Find where the given text appears and provide that cell's center as [X, Y] coordinate. 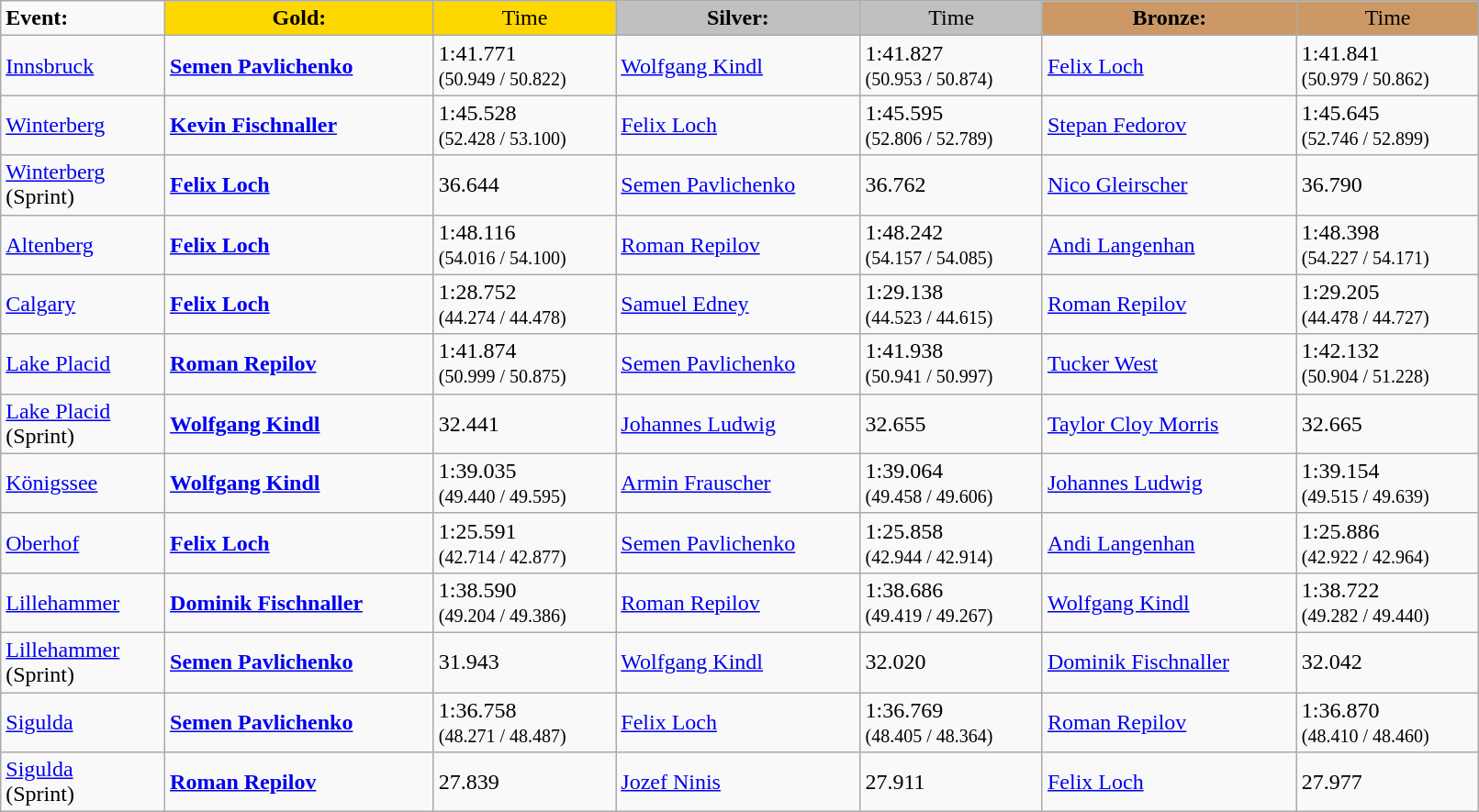
1:38.722(49.282 / 49.440) [1388, 602]
Lillehammer(Sprint) [83, 662]
36.790 [1388, 185]
1:39.035(49.440 / 49.595) [524, 483]
1:38.590(49.204 / 49.386) [524, 602]
32.042 [1388, 662]
Lake Placid [83, 363]
1:48.398(54.227 / 54.171) [1388, 244]
27.839 [524, 782]
36.762 [951, 185]
1:25.886(42.922 / 42.964) [1388, 543]
1:29.205(44.478 / 44.727) [1388, 305]
1:36.870(48.410 / 48.460) [1388, 721]
Event: [83, 18]
1:41.841(50.979 / 50.862) [1388, 66]
31.943 [524, 662]
Calgary [83, 305]
1:41.874(50.999 / 50.875) [524, 363]
1:48.116(54.016 / 54.100) [524, 244]
1:36.769(48.405 / 48.364) [951, 721]
32.665 [1388, 424]
1:45.595(52.806 / 52.789) [951, 125]
27.911 [951, 782]
Tucker West [1170, 363]
1:48.242(54.157 / 54.085) [951, 244]
Silver: [738, 18]
1:41.938(50.941 / 50.997) [951, 363]
Bronze: [1170, 18]
Lake Placid(Sprint) [83, 424]
1:25.858(42.944 / 42.914) [951, 543]
Lillehammer [83, 602]
Oberhof [83, 543]
1:41.771(50.949 / 50.822) [524, 66]
36.644 [524, 185]
Stepan Fedorov [1170, 125]
1:38.686(49.419 / 49.267) [951, 602]
1:28.752(44.274 / 44.478) [524, 305]
1:42.132(50.904 / 51.228) [1388, 363]
1:36.758(48.271 / 48.487) [524, 721]
1:45.645(52.746 / 52.899) [1388, 125]
Samuel Edney [738, 305]
32.441 [524, 424]
1:41.827(50.953 / 50.874) [951, 66]
Kevin Fischnaller [299, 125]
Taylor Cloy Morris [1170, 424]
Nico Gleirscher [1170, 185]
Sigulda [83, 721]
Winterberg [83, 125]
1:25.591(42.714 / 42.877) [524, 543]
Jozef Ninis [738, 782]
Sigulda(Sprint) [83, 782]
Altenberg [83, 244]
27.977 [1388, 782]
1:29.138(44.523 / 44.615) [951, 305]
1:39.064(49.458 / 49.606) [951, 483]
Innsbruck [83, 66]
Winterberg(Sprint) [83, 185]
Königssee [83, 483]
Gold: [299, 18]
32.655 [951, 424]
32.020 [951, 662]
1:39.154(49.515 / 49.639) [1388, 483]
1:45.528(52.428 / 53.100) [524, 125]
Armin Frauscher [738, 483]
